From the cell containing the given text, extract its center point as [X, Y] coordinate. 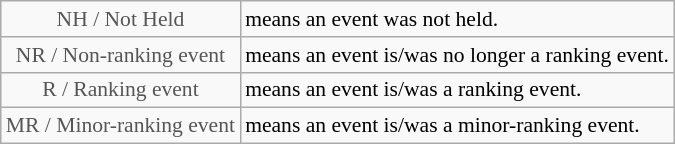
means an event was not held. [457, 19]
MR / Minor-ranking event [120, 126]
NR / Non-ranking event [120, 55]
NH / Not Held [120, 19]
means an event is/was no longer a ranking event. [457, 55]
means an event is/was a minor-ranking event. [457, 126]
R / Ranking event [120, 90]
means an event is/was a ranking event. [457, 90]
